Find where the given text appears and provide that cell's center as (X, Y) coordinate. 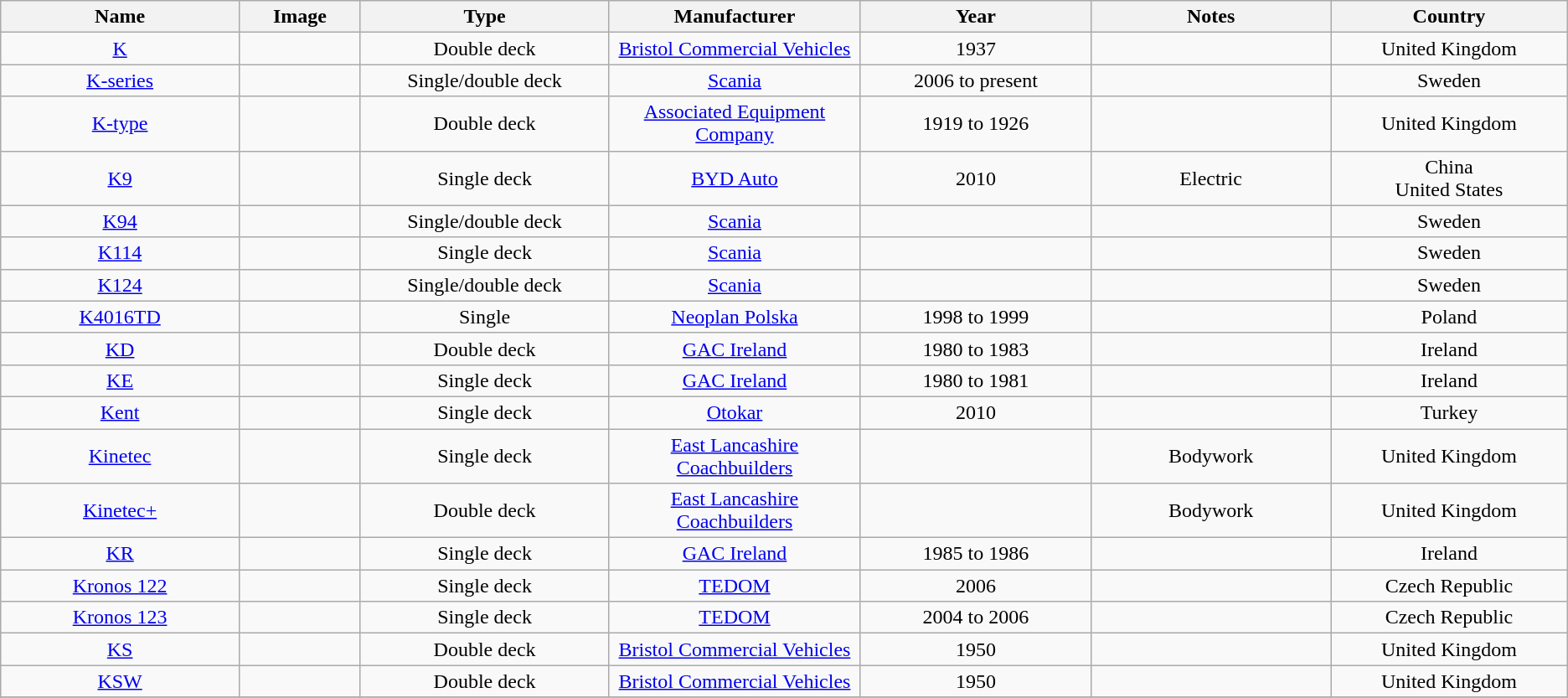
Associated Equipment Company (735, 124)
Kinetec+ (121, 511)
Year (975, 17)
K-series (121, 80)
Electric (1211, 178)
ChinaUnited States (1449, 178)
K (121, 49)
Neoplan Polska (735, 317)
Kronos 123 (121, 618)
Single (484, 317)
KR (121, 554)
Poland (1449, 317)
Country (1449, 17)
1937 (975, 49)
K124 (121, 285)
Kinetec (121, 456)
KSW (121, 681)
K94 (121, 221)
2006 to present (975, 80)
BYD Auto (735, 178)
K9 (121, 178)
Manufacturer (735, 17)
1998 to 1999 (975, 317)
Kronos 122 (121, 586)
Otokar (735, 412)
2006 (975, 586)
Image (300, 17)
Name (121, 17)
KS (121, 649)
1980 to 1981 (975, 380)
Notes (1211, 17)
Type (484, 17)
2004 to 2006 (975, 618)
K4016TD (121, 317)
K-type (121, 124)
KD (121, 349)
Turkey (1449, 412)
K114 (121, 253)
1985 to 1986 (975, 554)
1980 to 1983 (975, 349)
1919 to 1926 (975, 124)
Kent (121, 412)
KE (121, 380)
